Determine the [x, y] coordinate at the center of the cell enclosing the given text.  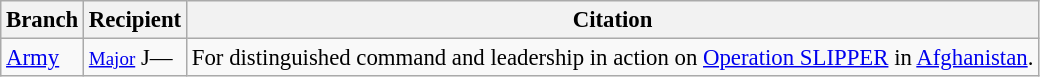
Major J— [136, 58]
Citation [612, 20]
Army [42, 58]
Branch [42, 20]
For distinguished command and leadership in action on Operation SLIPPER in Afghanistan. [612, 58]
Recipient [136, 20]
